Extract the (x, y) coordinate from the center of the cell holding the provided text.  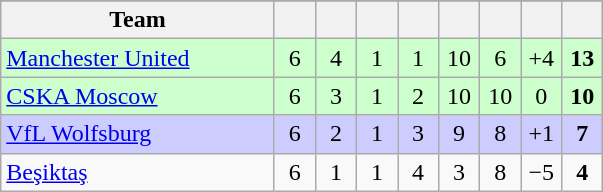
Team (138, 20)
7 (582, 134)
Manchester United (138, 58)
CSKA Moscow (138, 96)
−5 (542, 172)
+1 (542, 134)
Beşiktaş (138, 172)
13 (582, 58)
0 (542, 96)
VfL Wolfsburg (138, 134)
9 (460, 134)
+4 (542, 58)
